Capture the cell that displays the provided text and extract its (X, Y) central coordinate. 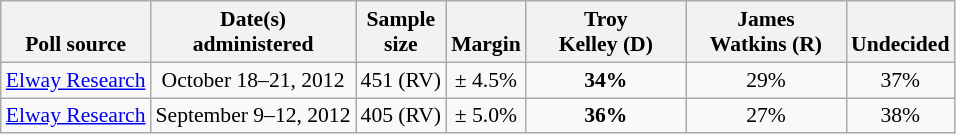
± 5.0% (486, 116)
Samplesize (402, 32)
JamesWatkins (R) (766, 32)
34% (606, 80)
36% (606, 116)
37% (900, 80)
September 9–12, 2012 (254, 116)
October 18–21, 2012 (254, 80)
Margin (486, 32)
TroyKelley (D) (606, 32)
38% (900, 116)
29% (766, 80)
451 (RV) (402, 80)
± 4.5% (486, 80)
Undecided (900, 32)
Poll source (76, 32)
405 (RV) (402, 116)
Date(s)administered (254, 32)
27% (766, 116)
